Find where the given text appears and provide that cell's center as [x, y] coordinate. 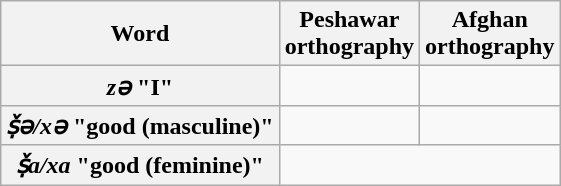
Afghanorthography [490, 34]
ṣ̌ə/xə "good (masculine)" [140, 125]
zə "I" [140, 86]
Word [140, 34]
Peshawarorthography [349, 34]
ṣ̌a/xa "good (feminine)" [140, 165]
